Identify which cell holds the provided text, then report its [x, y] central coordinate. 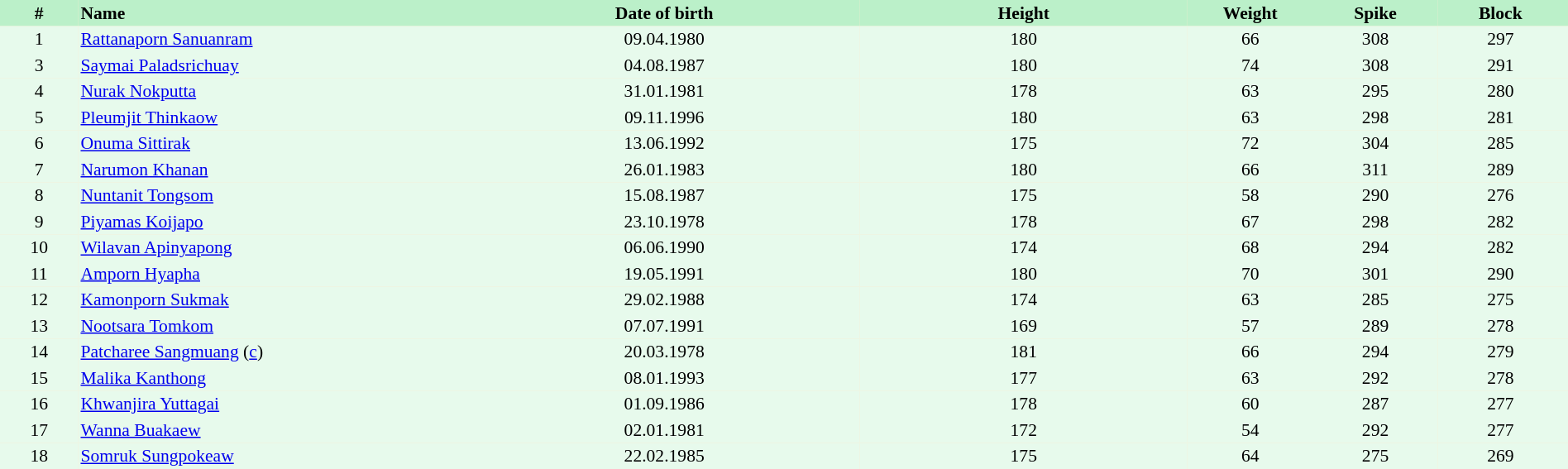
74 [1250, 65]
9 [39, 222]
276 [1500, 195]
295 [1374, 91]
08.01.1993 [664, 378]
Onuma Sittirak [273, 144]
Patcharee Sangmuang (c) [273, 352]
297 [1500, 40]
11 [39, 274]
Malika Kanthong [273, 378]
60 [1250, 404]
67 [1250, 222]
291 [1500, 65]
# [39, 13]
287 [1374, 404]
04.08.1987 [664, 65]
14 [39, 352]
301 [1374, 274]
15.08.1987 [664, 195]
3 [39, 65]
Spike [1374, 13]
Kamonporn Sukmak [273, 299]
57 [1250, 326]
06.06.1990 [664, 248]
17 [39, 430]
1 [39, 40]
29.02.1988 [664, 299]
Nuntanit Tongsom [273, 195]
54 [1250, 430]
Rattanaporn Sanuanram [273, 40]
02.01.1981 [664, 430]
311 [1374, 170]
23.10.1978 [664, 222]
Weight [1250, 13]
275 [1500, 299]
70 [1250, 274]
19.05.1991 [664, 274]
Nurak Nokputta [273, 91]
Khwanjira Yuttagai [273, 404]
Wanna Buakaew [273, 430]
Block [1500, 13]
01.09.1986 [664, 404]
58 [1250, 195]
Nootsara Tomkom [273, 326]
Amporn Hyapha [273, 274]
177 [1024, 378]
5 [39, 117]
13.06.1992 [664, 144]
13 [39, 326]
09.04.1980 [664, 40]
Name [273, 13]
169 [1024, 326]
8 [39, 195]
12 [39, 299]
181 [1024, 352]
Height [1024, 13]
6 [39, 144]
09.11.1996 [664, 117]
10 [39, 248]
7 [39, 170]
Wilavan Apinyapong [273, 248]
304 [1374, 144]
20.03.1978 [664, 352]
07.07.1991 [664, 326]
Pleumjit Thinkaow [273, 117]
Date of birth [664, 13]
31.01.1981 [664, 91]
172 [1024, 430]
72 [1250, 144]
Saymai Paladsrichuay [273, 65]
281 [1500, 117]
26.01.1983 [664, 170]
280 [1500, 91]
Narumon Khanan [273, 170]
68 [1250, 248]
4 [39, 91]
16 [39, 404]
279 [1500, 352]
Piyamas Koijapo [273, 222]
15 [39, 378]
